Determine the (x, y) coordinate at the center of the cell enclosing the given text.  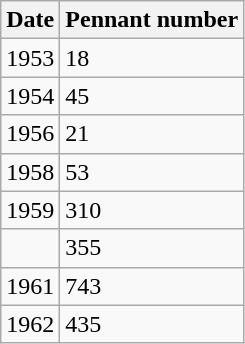
743 (152, 286)
1959 (30, 210)
53 (152, 172)
18 (152, 58)
355 (152, 248)
1953 (30, 58)
Pennant number (152, 20)
1958 (30, 172)
45 (152, 96)
435 (152, 324)
1956 (30, 134)
Date (30, 20)
1954 (30, 96)
1962 (30, 324)
21 (152, 134)
1961 (30, 286)
310 (152, 210)
